Capture the cell that displays the provided text and extract its [x, y] central coordinate. 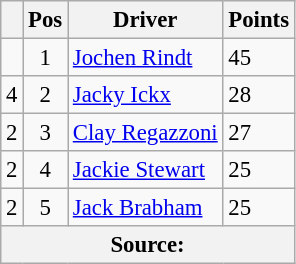
Points [258, 20]
Jackie Stewart [146, 170]
3 [46, 133]
Pos [46, 20]
Jochen Rindt [146, 58]
45 [258, 58]
Source: [148, 245]
27 [258, 133]
Jacky Ickx [146, 95]
28 [258, 95]
Clay Regazzoni [146, 133]
5 [46, 208]
1 [46, 58]
Jack Brabham [146, 208]
Driver [146, 20]
